Search for the cell housing the specified text and yield its [X, Y] center coordinate. 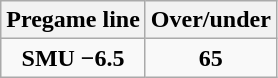
Pregame line [74, 20]
SMU −6.5 [74, 58]
Over/under [210, 20]
65 [210, 58]
